Capture the cell that displays the provided text and extract its (x, y) central coordinate. 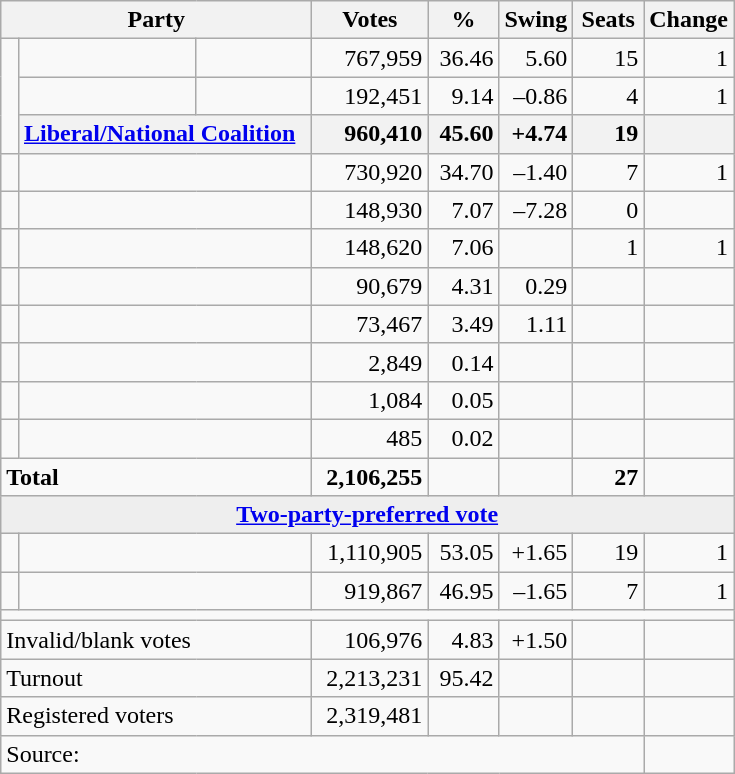
95.42 (464, 678)
5.60 (536, 58)
106,976 (370, 640)
2,106,255 (370, 477)
36.46 (464, 58)
–7.28 (536, 210)
73,467 (370, 324)
Seats (608, 20)
–1.65 (536, 591)
960,410 (370, 134)
46.95 (464, 591)
Change (689, 20)
0.14 (464, 362)
919,867 (370, 591)
Source: (322, 754)
4.31 (464, 286)
+1.65 (536, 553)
1,110,905 (370, 553)
7.07 (464, 210)
2,213,231 (370, 678)
3.49 (464, 324)
Turnout (156, 678)
Invalid/blank votes (156, 640)
53.05 (464, 553)
485 (370, 438)
Swing (536, 20)
7.06 (464, 248)
9.14 (464, 96)
+4.74 (536, 134)
–0.86 (536, 96)
90,679 (370, 286)
2,319,481 (370, 716)
1,084 (370, 400)
1.11 (536, 324)
0 (608, 210)
+1.50 (536, 640)
Party (156, 20)
Votes (370, 20)
148,930 (370, 210)
Registered voters (156, 716)
Liberal/National Coalition (164, 134)
4 (608, 96)
0.02 (464, 438)
730,920 (370, 172)
Total (156, 477)
148,620 (370, 248)
2,849 (370, 362)
0.29 (536, 286)
4.83 (464, 640)
767,959 (370, 58)
0.05 (464, 400)
–1.40 (536, 172)
% (464, 20)
34.70 (464, 172)
45.60 (464, 134)
27 (608, 477)
Two-party-preferred vote (368, 515)
192,451 (370, 96)
15 (608, 58)
